Capture the cell that displays the provided text and extract its [x, y] central coordinate. 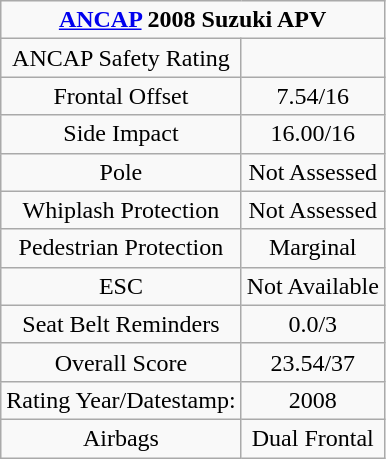
Marginal [312, 248]
Overall Score [121, 362]
0.0/3 [312, 324]
Rating Year/Datestamp: [121, 400]
Pedestrian Protection [121, 248]
16.00/16 [312, 134]
ESC [121, 286]
23.54/37 [312, 362]
ANCAP 2008 Suzuki APV [193, 20]
Whiplash Protection [121, 210]
Dual Frontal [312, 438]
2008 [312, 400]
7.54/16 [312, 96]
Frontal Offset [121, 96]
Not Available [312, 286]
Pole [121, 172]
Airbags [121, 438]
Side Impact [121, 134]
Seat Belt Reminders [121, 324]
ANCAP Safety Rating [121, 58]
